Locate the cell with the specified text and output its (x, y) center coordinate. 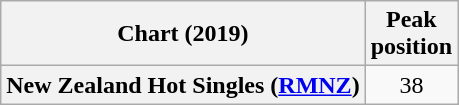
Peakposition (411, 34)
38 (411, 85)
Chart (2019) (183, 34)
New Zealand Hot Singles (RMNZ) (183, 85)
